Pinpoint the cell where the given text exists, returning its (x, y) midpoint coordinate. 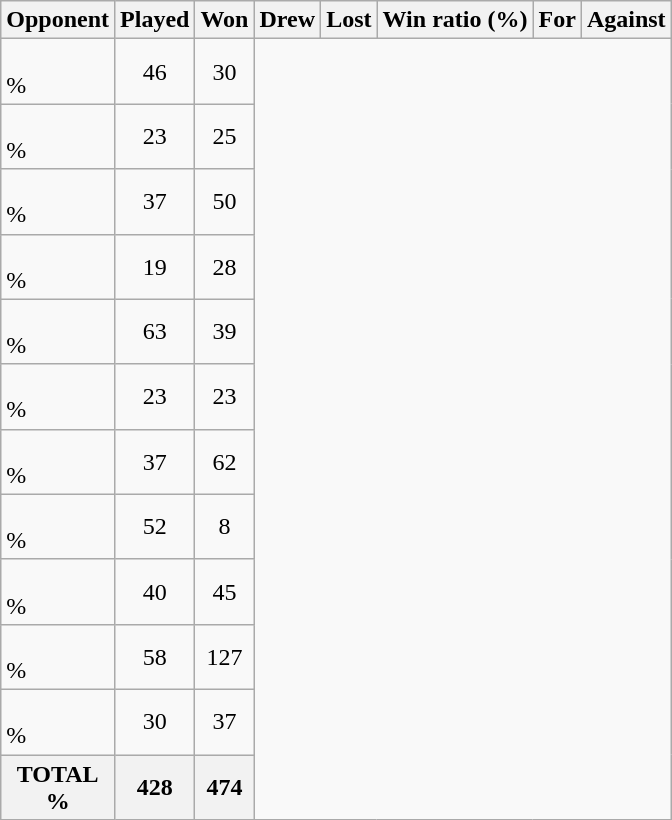
45 (224, 592)
Played (155, 20)
For (557, 20)
39 (224, 332)
8 (224, 526)
428 (155, 786)
Win ratio (%) (455, 20)
Opponent (58, 20)
474 (224, 786)
19 (155, 266)
50 (224, 202)
46 (155, 72)
Against (626, 20)
52 (155, 526)
127 (224, 656)
25 (224, 136)
63 (155, 332)
Won (224, 20)
58 (155, 656)
TOTAL% (58, 786)
40 (155, 592)
Lost (349, 20)
28 (224, 266)
Drew (288, 20)
62 (224, 462)
